Find where the given text appears and provide that cell's center as (x, y) coordinate. 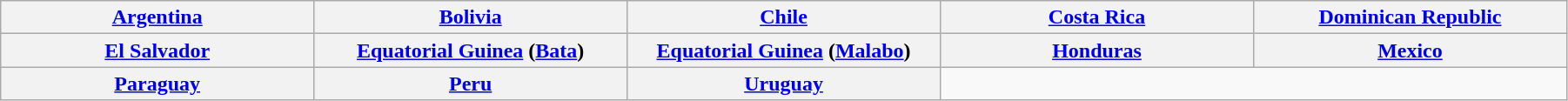
Costa Rica (1097, 17)
Mexico (1410, 50)
Peru (471, 84)
Honduras (1097, 50)
Bolivia (471, 17)
Equatorial Guinea (Bata) (471, 50)
Uruguay (784, 84)
El Salvador (157, 50)
Paraguay (157, 84)
Chile (784, 17)
Dominican Republic (1410, 17)
Equatorial Guinea (Malabo) (784, 50)
Argentina (157, 17)
